Find where the given text appears and provide that cell's center as [x, y] coordinate. 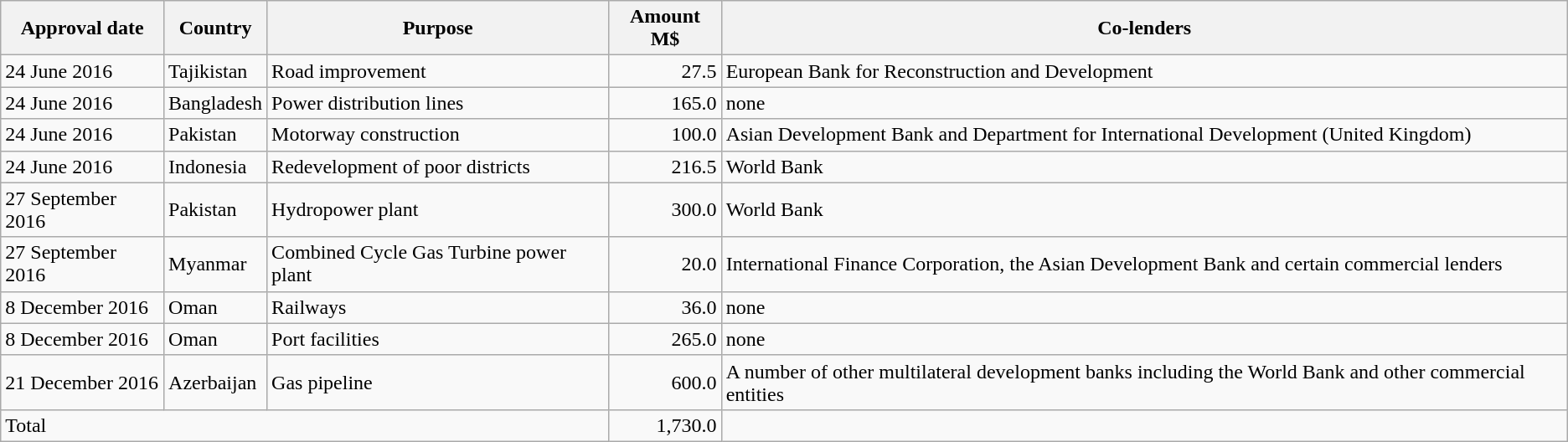
A number of other multilateral development banks including the World Bank and other commercial entities [1144, 382]
600.0 [665, 382]
Road improvement [438, 71]
International Finance Corporation, the Asian Development Bank and certain commercial lenders [1144, 265]
Purpose [438, 28]
Azerbaijan [216, 382]
Myanmar [216, 265]
Bangladesh [216, 103]
Gas pipeline [438, 382]
21 December 2016 [82, 382]
Asian Development Bank and Department for International Development (United Kingdom) [1144, 135]
Total [305, 425]
36.0 [665, 307]
165.0 [665, 103]
Hydropower plant [438, 209]
Railways [438, 307]
20.0 [665, 265]
Port facilities [438, 339]
265.0 [665, 339]
Co-lenders [1144, 28]
European Bank for Reconstruction and Development [1144, 71]
Combined Cycle Gas Turbine power plant [438, 265]
Power distribution lines [438, 103]
27.5 [665, 71]
Tajikistan [216, 71]
216.5 [665, 167]
Redevelopment of poor districts [438, 167]
Approval date [82, 28]
Motorway construction [438, 135]
100.0 [665, 135]
Indonesia [216, 167]
Country [216, 28]
Amount M$ [665, 28]
1,730.0 [665, 425]
300.0 [665, 209]
